Locate the cell with the specified text and output its (X, Y) center coordinate. 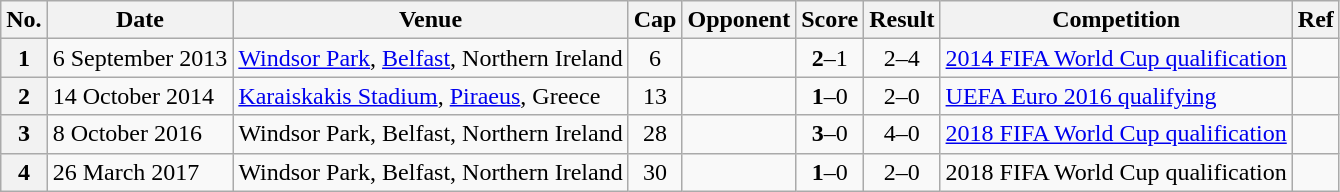
4–0 (902, 134)
2 (24, 96)
3–0 (830, 134)
Opponent (739, 20)
UEFA Euro 2016 qualifying (1116, 96)
Date (140, 20)
28 (655, 134)
Score (830, 20)
6 (655, 58)
8 October 2016 (140, 134)
Competition (1116, 20)
Cap (655, 20)
30 (655, 172)
13 (655, 96)
2–4 (902, 58)
3 (24, 134)
2014 FIFA World Cup qualification (1116, 58)
4 (24, 172)
Result (902, 20)
6 September 2013 (140, 58)
1 (24, 58)
Venue (430, 20)
Karaiskakis Stadium, Piraeus, Greece (430, 96)
Ref (1316, 20)
2–1 (830, 58)
14 October 2014 (140, 96)
26 March 2017 (140, 172)
No. (24, 20)
